Output the [X, Y] coordinate of the center of the cell containing the given text.  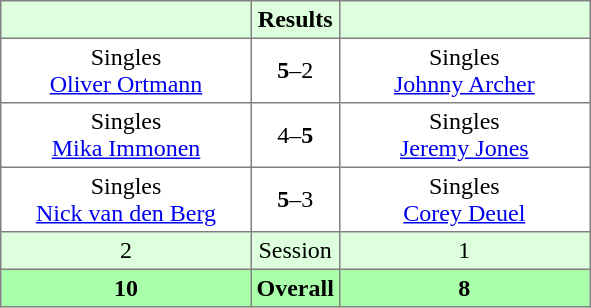
SinglesMika Immonen [126, 135]
5–3 [295, 199]
4–5 [295, 135]
SinglesOliver Ortmann [126, 70]
SinglesJohnny Archer [464, 70]
1 [464, 251]
Overall [295, 288]
SinglesCorey Deuel [464, 199]
2 [126, 251]
Session [295, 251]
SinglesJeremy Jones [464, 135]
10 [126, 288]
Results [295, 20]
8 [464, 288]
SinglesNick van den Berg [126, 199]
5–2 [295, 70]
